Capture the cell that displays the provided text and extract its (X, Y) central coordinate. 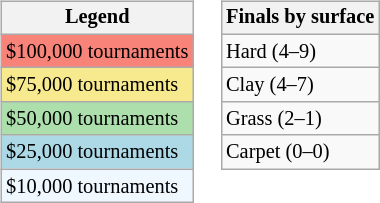
$75,000 tournaments (97, 85)
$100,000 tournaments (97, 51)
Hard (4–9) (300, 51)
Legend (97, 18)
$50,000 tournaments (97, 119)
$25,000 tournaments (97, 152)
Clay (4–7) (300, 85)
Grass (2–1) (300, 119)
$10,000 tournaments (97, 186)
Carpet (0–0) (300, 152)
Finals by surface (300, 18)
